Determine the (x, y) coordinate at the center of the cell enclosing the given text.  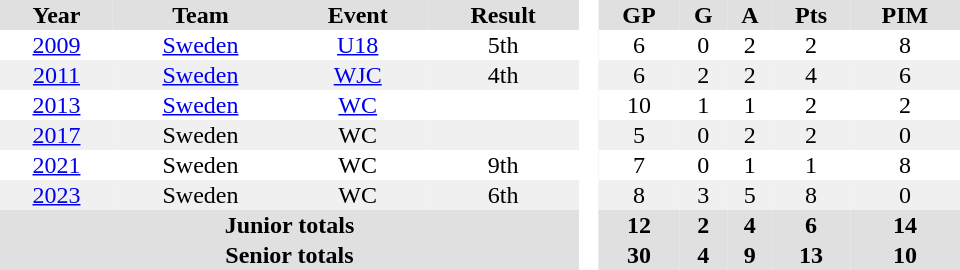
2017 (56, 135)
Pts (811, 15)
Event (358, 15)
7 (639, 165)
9th (502, 165)
2013 (56, 105)
2021 (56, 165)
A (750, 15)
2023 (56, 195)
Year (56, 15)
WJC (358, 75)
Result (502, 15)
14 (905, 225)
U18 (358, 45)
2009 (56, 45)
4th (502, 75)
3 (703, 195)
6th (502, 195)
Team (200, 15)
GP (639, 15)
G (703, 15)
5th (502, 45)
13 (811, 255)
2011 (56, 75)
30 (639, 255)
12 (639, 225)
PIM (905, 15)
Junior totals (290, 225)
9 (750, 255)
Senior totals (290, 255)
